Determine the (X, Y) coordinate at the center of the cell enclosing the given text.  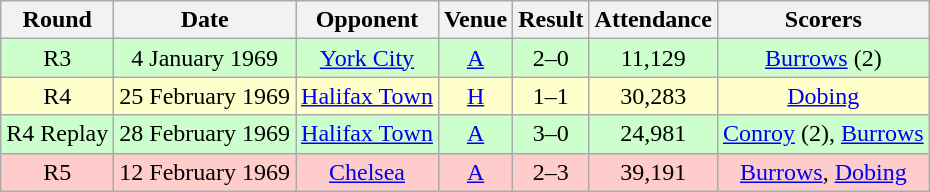
3–0 (551, 134)
R5 (58, 172)
York City (368, 58)
28 February 1969 (205, 134)
Attendance (653, 20)
Round (58, 20)
Opponent (368, 20)
39,191 (653, 172)
25 February 1969 (205, 96)
2–0 (551, 58)
4 January 1969 (205, 58)
Venue (475, 20)
Date (205, 20)
Dobing (823, 96)
H (475, 96)
Scorers (823, 20)
Burrows, Dobing (823, 172)
R4 (58, 96)
Chelsea (368, 172)
11,129 (653, 58)
12 February 1969 (205, 172)
30,283 (653, 96)
R4 Replay (58, 134)
24,981 (653, 134)
Conroy (2), Burrows (823, 134)
1–1 (551, 96)
2–3 (551, 172)
R3 (58, 58)
Result (551, 20)
Burrows (2) (823, 58)
